Extract the [X, Y] coordinate from the center of the cell holding the provided text.  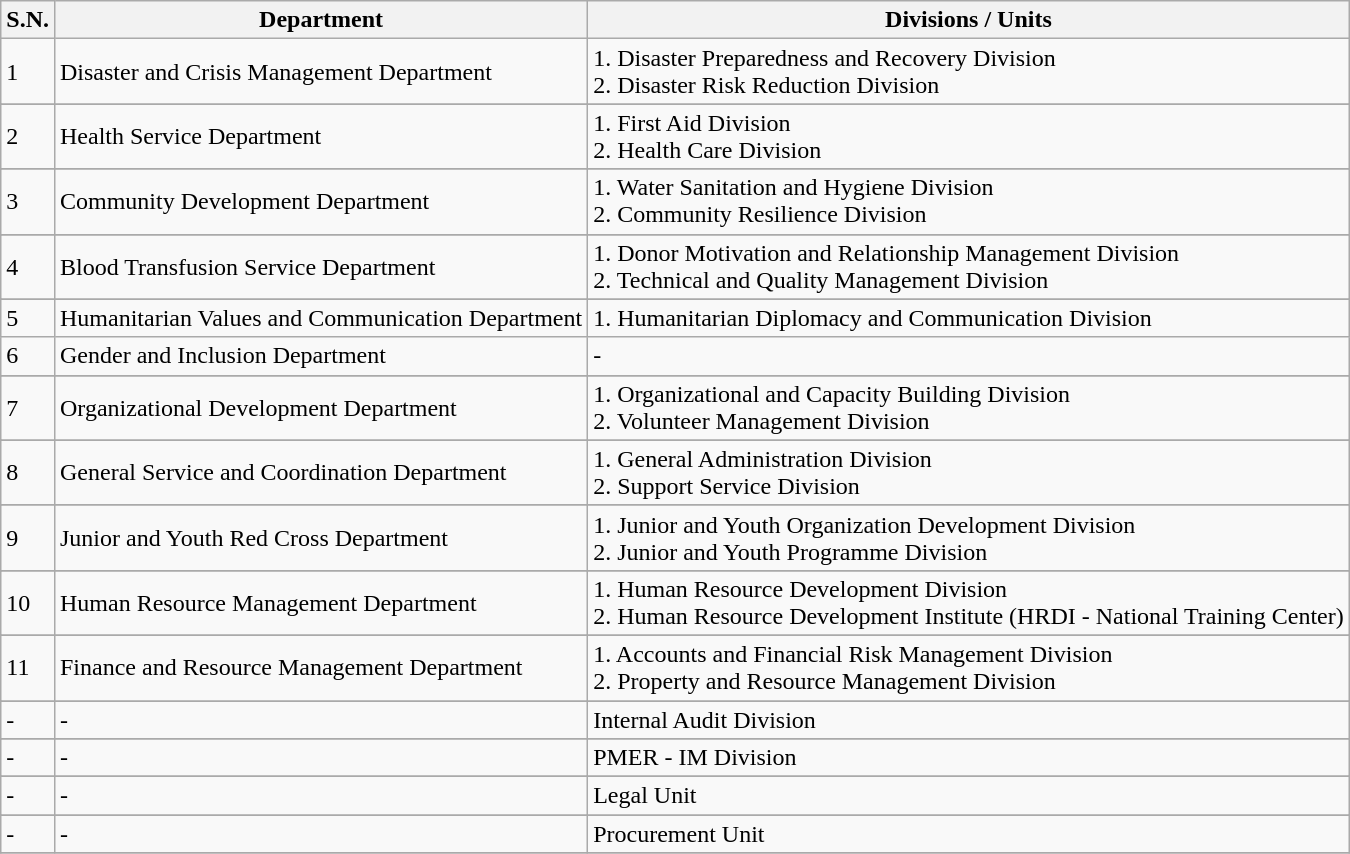
1. General Administration Division2. Support Service Division [969, 472]
10 [28, 602]
11 [28, 668]
PMER - IM Division [969, 758]
1. Donor Motivation and Relationship Management Division2. Technical and Quality Management Division [969, 266]
1. Human Resource Development Division2. Human Resource Development Institute (HRDI - National Training Center) [969, 602]
1. Junior and Youth Organization Development Division2. Junior and Youth Programme Division [969, 538]
1. Humanitarian Diplomacy and Communication Division [969, 318]
Health Service Department [320, 136]
1. Accounts and Financial Risk Management Division2. Property and Resource Management Division [969, 668]
1. Disaster Preparedness and Recovery Division2. Disaster Risk Reduction Division [969, 72]
Finance and Resource Management Department [320, 668]
3 [28, 202]
4 [28, 266]
Divisions / Units [969, 20]
6 [28, 356]
1. Organizational and Capacity Building Division2. Volunteer Management Division [969, 408]
Internal Audit Division [969, 719]
1. Water Sanitation and Hygiene Division2. Community Resilience Division [969, 202]
5 [28, 318]
1. First Aid Division2. Health Care Division [969, 136]
2 [28, 136]
Organizational Development Department [320, 408]
1 [28, 72]
Gender and Inclusion Department [320, 356]
S.N. [28, 20]
Department [320, 20]
Blood Transfusion Service Department [320, 266]
Disaster and Crisis Management Department [320, 72]
General Service and Coordination Department [320, 472]
Junior and Youth Red Cross Department [320, 538]
Human Resource Management Department [320, 602]
Community Development Department [320, 202]
Legal Unit [969, 796]
9 [28, 538]
Procurement Unit [969, 834]
8 [28, 472]
7 [28, 408]
Humanitarian Values and Communication Department [320, 318]
